Locate the cell with the specified text and output its (x, y) center coordinate. 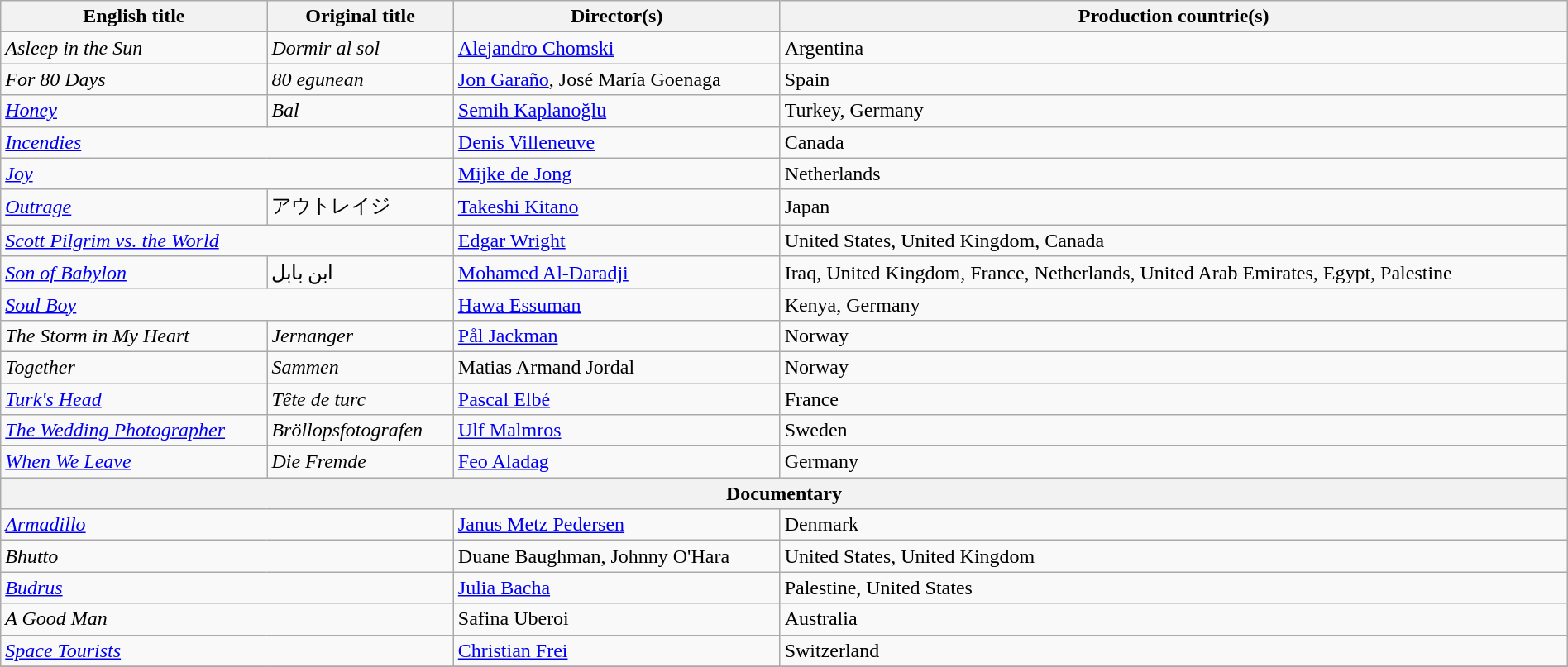
Denis Villeneuve (617, 142)
United States, United Kingdom, Canada (1174, 241)
Safina Uberoi (617, 619)
Production countrie(s) (1174, 17)
Netherlands (1174, 174)
Edgar Wright (617, 241)
Original title (361, 17)
Dormir al sol (361, 48)
Bröllopsfotografen (361, 431)
Jernanger (361, 336)
Japan (1174, 207)
Joy (227, 174)
Ulf Malmros (617, 431)
Mohamed Al-Daradji (617, 273)
Budrus (227, 588)
Switzerland (1174, 650)
Australia (1174, 619)
The Wedding Photographer (134, 431)
Space Tourists (227, 650)
Palestine, United States (1174, 588)
Argentina (1174, 48)
United States, United Kingdom (1174, 556)
Matias Armand Jordal (617, 367)
Outrage (134, 207)
Turkey, Germany (1174, 111)
France (1174, 399)
Duane Baughman, Johnny O'Hara (617, 556)
Bal (361, 111)
Jon Garaño, José María Goenaga (617, 79)
Bhutto (227, 556)
Pål Jackman (617, 336)
Die Fremde (361, 462)
Germany (1174, 462)
Together (134, 367)
ابن بابل (361, 273)
Spain (1174, 79)
Mijke de Jong (617, 174)
Julia Bacha (617, 588)
Armadillo (227, 525)
English title (134, 17)
80 egunean (361, 79)
Honey (134, 111)
Soul Boy (227, 304)
Denmark (1174, 525)
The Storm in My Heart (134, 336)
Semih Kaplanoğlu (617, 111)
Son of Babylon (134, 273)
Alejandro Chomski (617, 48)
Director(s) (617, 17)
アウトレイジ (361, 207)
Asleep in the Sun (134, 48)
When We Leave (134, 462)
Scott Pilgrim vs. the World (227, 241)
Canada (1174, 142)
Tête de turc (361, 399)
For 80 Days (134, 79)
Documentary (784, 493)
A Good Man (227, 619)
Iraq, United Kingdom, France, Netherlands, United Arab Emirates, Egypt, Palestine (1174, 273)
Janus Metz Pedersen (617, 525)
Feo Aladag (617, 462)
Incendies (227, 142)
Kenya, Germany (1174, 304)
Turk's Head (134, 399)
Sweden (1174, 431)
Sammen (361, 367)
Pascal Elbé (617, 399)
Takeshi Kitano (617, 207)
Christian Frei (617, 650)
Hawa Essuman (617, 304)
